Output the (x, y) coordinate of the center of the cell containing the given text.  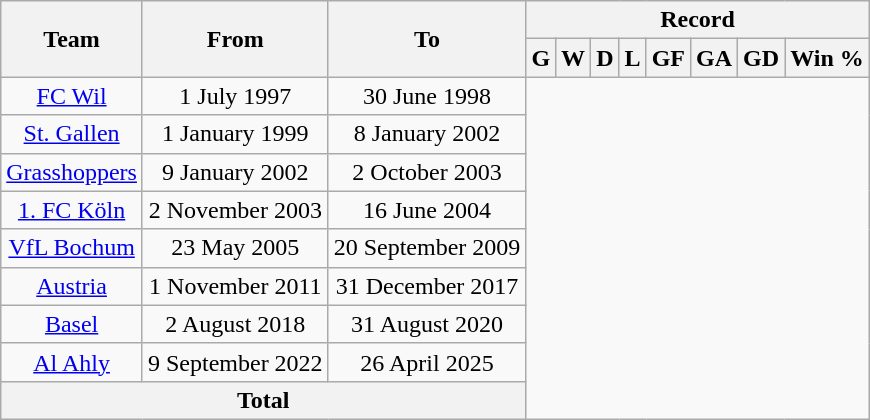
D (605, 58)
G (541, 58)
30 June 1998 (427, 96)
2 October 2003 (427, 172)
GD (762, 58)
31 December 2017 (427, 286)
9 September 2022 (235, 362)
Grasshoppers (72, 172)
1 July 1997 (235, 96)
Basel (72, 324)
16 June 2004 (427, 210)
9 January 2002 (235, 172)
GF (668, 58)
St. Gallen (72, 134)
GA (714, 58)
Record (698, 20)
20 September 2009 (427, 248)
W (574, 58)
To (427, 39)
Austria (72, 286)
2 November 2003 (235, 210)
FC Wil (72, 96)
1 January 1999 (235, 134)
31 August 2020 (427, 324)
Win % (828, 58)
8 January 2002 (427, 134)
VfL Bochum (72, 248)
From (235, 39)
Al Ahly (72, 362)
Total (264, 400)
L (632, 58)
23 May 2005 (235, 248)
26 April 2025 (427, 362)
1. FC Köln (72, 210)
2 August 2018 (235, 324)
Team (72, 39)
1 November 2011 (235, 286)
